Identify which cell holds the provided text, then report its [X, Y] central coordinate. 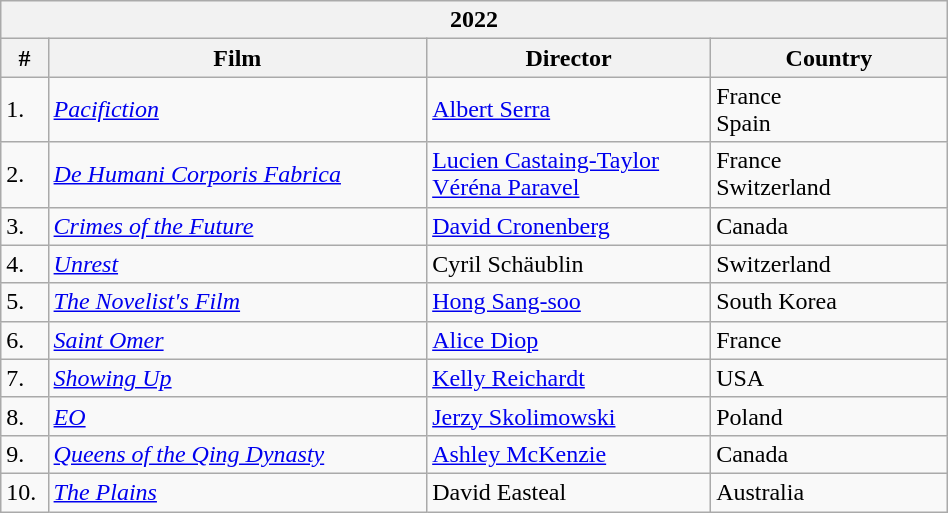
3. [24, 226]
Director [569, 58]
Ashley McKenzie [569, 454]
Queens of the Qing Dynasty [238, 454]
Hong Sang-soo [569, 302]
Jerzy Skolimowski [569, 416]
Poland [830, 416]
Country [830, 58]
Showing Up [238, 378]
South Korea [830, 302]
David Cronenberg [569, 226]
9. [24, 454]
2. [24, 174]
David Easteal [569, 492]
The Plains [238, 492]
Alice Diop [569, 340]
1. [24, 110]
Film [238, 58]
Switzerland [830, 264]
5. [24, 302]
Pacifiction [238, 110]
# [24, 58]
Saint Omer [238, 340]
Australia [830, 492]
Lucien Castaing-TaylorVéréna Paravel [569, 174]
Cyril Schäublin [569, 264]
4. [24, 264]
The Novelist's Film [238, 302]
Albert Serra [569, 110]
6. [24, 340]
8. [24, 416]
Kelly Reichardt [569, 378]
FranceSpain [830, 110]
10. [24, 492]
2022 [474, 20]
Unrest [238, 264]
USA [830, 378]
FranceSwitzerland [830, 174]
7. [24, 378]
France [830, 340]
De Humani Corporis Fabrica [238, 174]
EO [238, 416]
Crimes of the Future [238, 226]
